Extract the (X, Y) coordinate from the center of the cell holding the provided text.  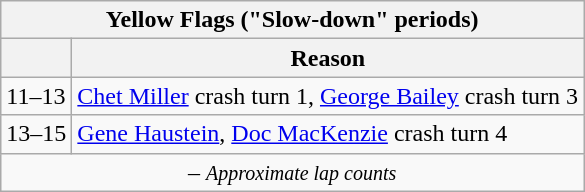
11–13 (36, 96)
Gene Haustein, Doc MacKenzie crash turn 4 (328, 134)
Yellow Flags ("Slow-down" periods) (292, 20)
Reason (328, 58)
13–15 (36, 134)
– Approximate lap counts (292, 172)
Chet Miller crash turn 1, George Bailey crash turn 3 (328, 96)
